Return (X, Y) of the center of cell containing provided text 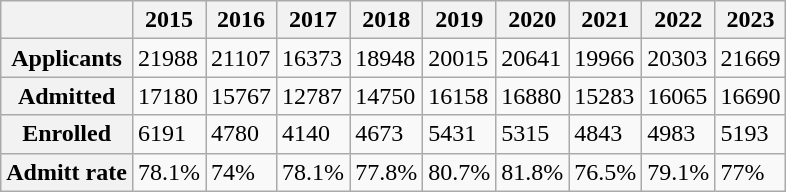
6191 (168, 134)
80.7% (460, 172)
5431 (460, 134)
20641 (532, 58)
12787 (314, 96)
20015 (460, 58)
16880 (532, 96)
Admitt rate (67, 172)
17180 (168, 96)
2017 (314, 20)
77% (750, 172)
2015 (168, 20)
21107 (242, 58)
2018 (386, 20)
15767 (242, 96)
5315 (532, 134)
74% (242, 172)
21669 (750, 58)
5193 (750, 134)
2022 (678, 20)
81.8% (532, 172)
77.8% (386, 172)
2020 (532, 20)
2016 (242, 20)
Admitted (67, 96)
14750 (386, 96)
18948 (386, 58)
16065 (678, 96)
4983 (678, 134)
2019 (460, 20)
4780 (242, 134)
Applicants (67, 58)
4140 (314, 134)
2021 (606, 20)
16373 (314, 58)
20303 (678, 58)
4673 (386, 134)
79.1% (678, 172)
16690 (750, 96)
Enrolled (67, 134)
76.5% (606, 172)
15283 (606, 96)
19966 (606, 58)
2023 (750, 20)
4843 (606, 134)
16158 (460, 96)
21988 (168, 58)
